Return the [x, y] coordinate for the center point of the cell that contains the specified text.  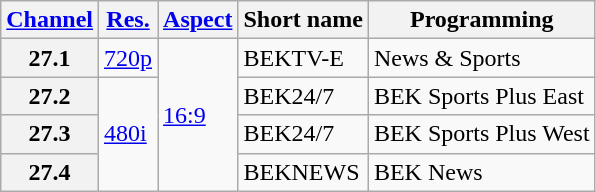
Channel [50, 20]
Programming [482, 20]
16:9 [198, 115]
News & Sports [482, 58]
Short name [303, 20]
Aspect [198, 20]
Res. [128, 20]
720p [128, 58]
BEKTV-E [303, 58]
480i [128, 134]
BEK Sports Plus East [482, 96]
27.3 [50, 134]
BEK News [482, 172]
BEK Sports Plus West [482, 134]
BEKNEWS [303, 172]
27.4 [50, 172]
27.2 [50, 96]
27.1 [50, 58]
